From the cell containing the given text, extract its center point as [X, Y] coordinate. 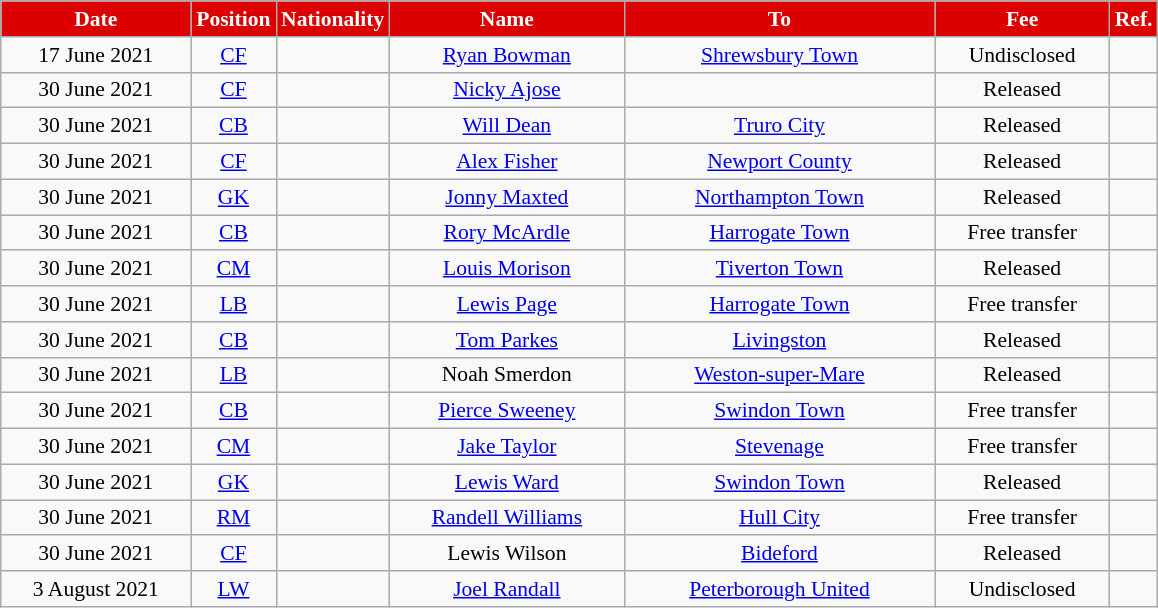
Nationality [332, 19]
Rory McArdle [506, 233]
Peterborough United [779, 589]
Lewis Ward [506, 482]
LW [234, 589]
Alex Fisher [506, 162]
Jake Taylor [506, 447]
Position [234, 19]
Hull City [779, 518]
Tiverton Town [779, 269]
Will Dean [506, 126]
Jonny Maxted [506, 197]
Tom Parkes [506, 340]
Joel Randall [506, 589]
Stevenage [779, 447]
Pierce Sweeney [506, 411]
Louis Morison [506, 269]
Name [506, 19]
Northampton Town [779, 197]
Ref. [1134, 19]
3 August 2021 [96, 589]
Truro City [779, 126]
Ryan Bowman [506, 55]
Shrewsbury Town [779, 55]
Randell Williams [506, 518]
Fee [1022, 19]
Date [96, 19]
Noah Smerdon [506, 375]
Lewis Wilson [506, 554]
Bideford [779, 554]
Weston-super-Mare [779, 375]
17 June 2021 [96, 55]
To [779, 19]
Lewis Page [506, 304]
Newport County [779, 162]
Livingston [779, 340]
Nicky Ajose [506, 90]
RM [234, 518]
